Detect which cell encompasses the target text, then output its (X, Y) center coordinate. 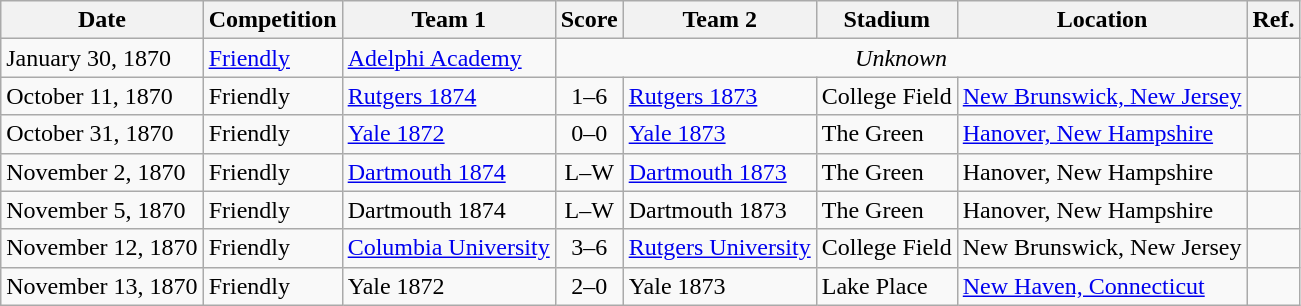
Stadium (886, 20)
Unknown (901, 58)
Lake Place (886, 286)
Competition (272, 20)
October 11, 1870 (102, 96)
November 2, 1870 (102, 172)
Columbia University (448, 248)
Team 2 (720, 20)
Rutgers 1873 (720, 96)
Date (102, 20)
New Haven, Connecticut (1102, 286)
Score (589, 20)
Location (1102, 20)
October 31, 1870 (102, 134)
3–6 (589, 248)
Team 1 (448, 20)
2–0 (589, 286)
Ref. (1274, 20)
1–6 (589, 96)
Rutgers University (720, 248)
Rutgers 1874 (448, 96)
November 13, 1870 (102, 286)
Adelphi Academy (448, 58)
November 5, 1870 (102, 210)
0–0 (589, 134)
November 12, 1870 (102, 248)
January 30, 1870 (102, 58)
